Pinpoint the cell where the given text exists, returning its [X, Y] midpoint coordinate. 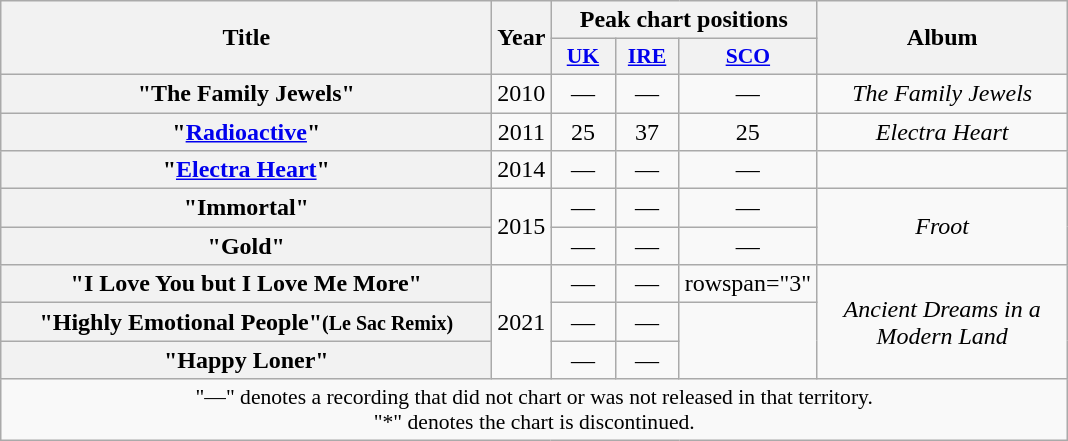
2021 [522, 322]
Peak chart positions [684, 20]
"Gold" [246, 246]
UK [583, 57]
IRE [647, 57]
Froot [942, 227]
Title [246, 38]
Year [522, 38]
Electra Heart [942, 131]
2011 [522, 131]
"Radioactive" [246, 131]
Ancient Dreams in a Modern Land [942, 322]
"Happy Loner" [246, 360]
The Family Jewels [942, 93]
SCO [748, 57]
2010 [522, 93]
"I Love You but I Love Me More" [246, 284]
"Highly Emotional People"(Le Sac Remix) [246, 322]
"Immortal" [246, 208]
rowspan="3" [748, 284]
"The Family Jewels" [246, 93]
2014 [522, 170]
Album [942, 38]
37 [647, 131]
"Electra Heart" [246, 170]
"—" denotes a recording that did not chart or was not released in that territory."*" denotes the chart is discontinued. [534, 410]
2015 [522, 227]
